Find where the given text appears and provide that cell's center as (X, Y) coordinate. 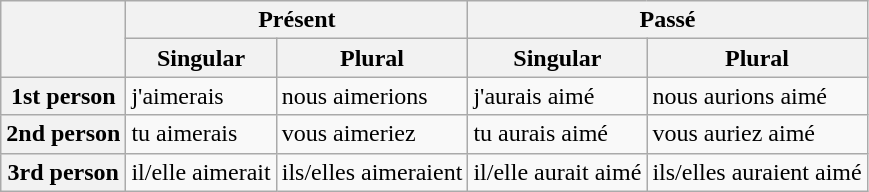
ils/elles aimeraient (372, 172)
2nd person (64, 134)
il/elle aurait aimé (558, 172)
3rd person (64, 172)
vous aimeriez (372, 134)
vous auriez aimé (757, 134)
tu aurais aimé (558, 134)
1st person (64, 96)
j'aimerais (201, 96)
j'aurais aimé (558, 96)
nous aurions aimé (757, 96)
tu aimerais (201, 134)
Présent (297, 20)
nous aimerions (372, 96)
il/elle aimerait (201, 172)
ils/elles auraient aimé (757, 172)
Passé (668, 20)
